Scan for the cell matching the given text and deliver its [x, y] coordinate at center. 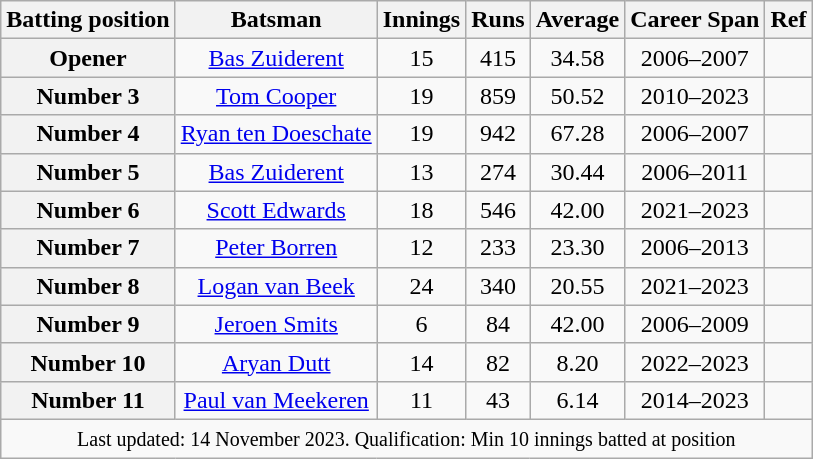
Innings [421, 20]
13 [421, 172]
546 [498, 210]
942 [498, 134]
Number 8 [88, 286]
23.30 [578, 248]
Peter Borren [276, 248]
15 [421, 58]
Jeroen Smits [276, 324]
Runs [498, 20]
274 [498, 172]
340 [498, 286]
8.20 [578, 362]
2006–2009 [695, 324]
Aryan Dutt [276, 362]
11 [421, 400]
2010–2023 [695, 96]
Ryan ten Doeschate [276, 134]
2014–2023 [695, 400]
Number 9 [88, 324]
14 [421, 362]
43 [498, 400]
Number 6 [88, 210]
Last updated: 14 November 2023. Qualification: Min 10 innings batted at position [406, 438]
Batsman [276, 20]
6.14 [578, 400]
Number 4 [88, 134]
Number 7 [88, 248]
84 [498, 324]
18 [421, 210]
2022–2023 [695, 362]
67.28 [578, 134]
Career Span [695, 20]
50.52 [578, 96]
Number 5 [88, 172]
24 [421, 286]
2006–2013 [695, 248]
6 [421, 324]
2006–2011 [695, 172]
Number 11 [88, 400]
Tom Cooper [276, 96]
Number 3 [88, 96]
Logan van Beek [276, 286]
415 [498, 58]
Scott Edwards [276, 210]
Number 10 [88, 362]
20.55 [578, 286]
Average [578, 20]
Batting position [88, 20]
Opener [88, 58]
12 [421, 248]
Ref [788, 20]
233 [498, 248]
34.58 [578, 58]
859 [498, 96]
30.44 [578, 172]
82 [498, 362]
Paul van Meekeren [276, 400]
